Search for the cell housing the specified text and yield its [x, y] center coordinate. 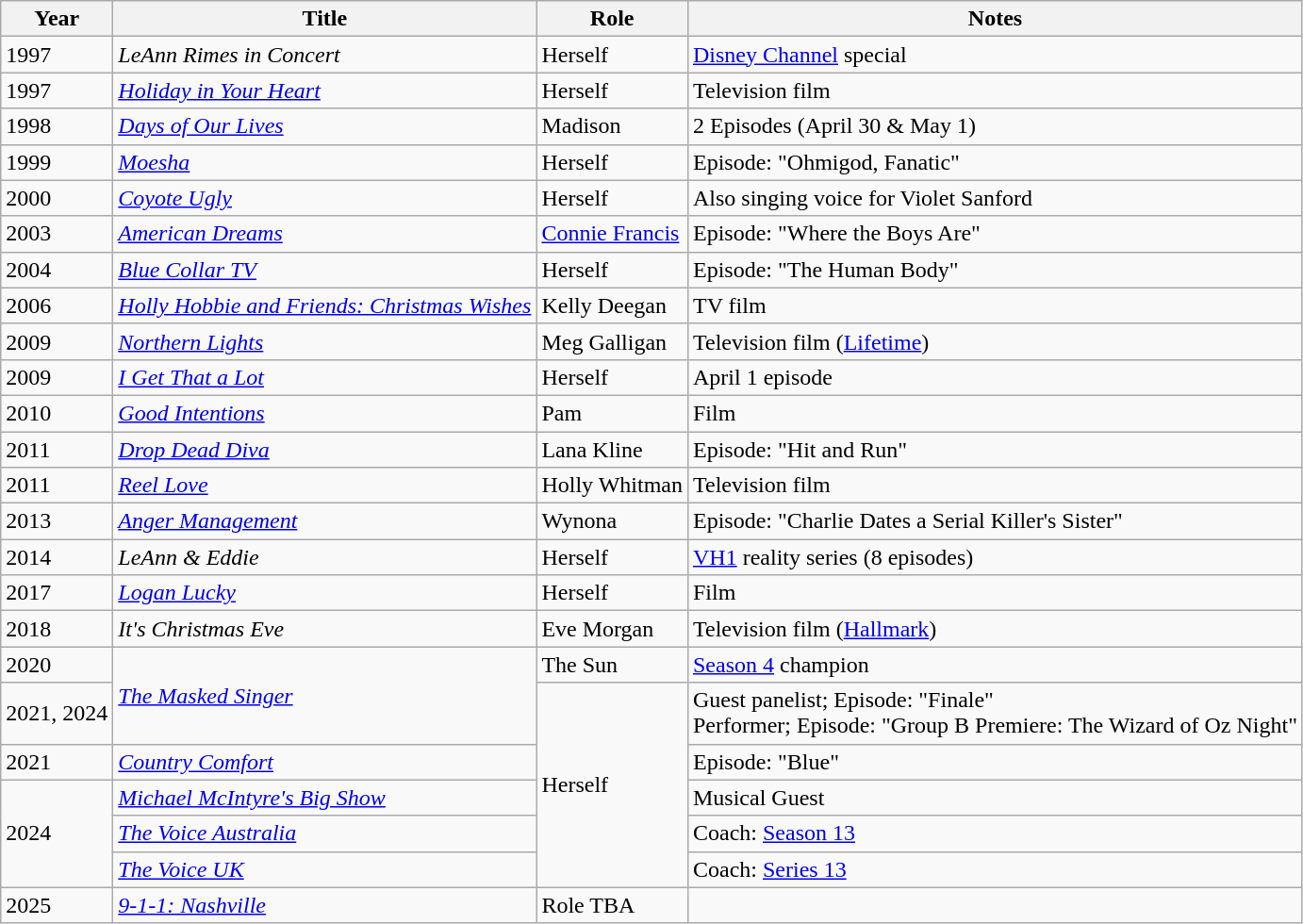
Role TBA [613, 905]
Holiday in Your Heart [324, 91]
1998 [57, 126]
2003 [57, 234]
Wynona [613, 521]
The Masked Singer [324, 696]
Moesha [324, 162]
Episode: "Where the Boys Are" [995, 234]
Episode: "Blue" [995, 762]
Guest panelist; Episode: "Finale"Performer; Episode: "Group B Premiere: The Wizard of Oz Night" [995, 713]
2006 [57, 305]
LeAnn & Eddie [324, 557]
Drop Dead Diva [324, 450]
Notes [995, 19]
Coyote Ugly [324, 198]
Lana Kline [613, 450]
2021, 2024 [57, 713]
Kelly Deegan [613, 305]
Episode: "Hit and Run" [995, 450]
Television film (Lifetime) [995, 341]
LeAnn Rimes in Concert [324, 55]
Connie Francis [613, 234]
Title [324, 19]
Holly Hobbie and Friends: Christmas Wishes [324, 305]
Musical Guest [995, 798]
2010 [57, 413]
Good Intentions [324, 413]
Days of Our Lives [324, 126]
2024 [57, 833]
2021 [57, 762]
Eve Morgan [613, 629]
Episode: "Charlie Dates a Serial Killer's Sister" [995, 521]
Disney Channel special [995, 55]
Coach: Season 13 [995, 833]
2020 [57, 665]
2004 [57, 270]
The Voice UK [324, 869]
Pam [613, 413]
It's Christmas Eve [324, 629]
Episode: "Ohmigod, Fanatic" [995, 162]
Also singing voice for Violet Sanford [995, 198]
Year [57, 19]
Meg Galligan [613, 341]
2018 [57, 629]
Coach: Series 13 [995, 869]
2013 [57, 521]
Logan Lucky [324, 593]
The Sun [613, 665]
April 1 episode [995, 377]
Reel Love [324, 486]
Country Comfort [324, 762]
Northern Lights [324, 341]
Anger Management [324, 521]
American Dreams [324, 234]
2017 [57, 593]
Season 4 champion [995, 665]
2014 [57, 557]
Television film (Hallmark) [995, 629]
9-1-1: Nashville [324, 905]
Blue Collar TV [324, 270]
VH1 reality series (8 episodes) [995, 557]
TV film [995, 305]
I Get That a Lot [324, 377]
2 Episodes (April 30 & May 1) [995, 126]
2025 [57, 905]
1999 [57, 162]
2000 [57, 198]
Episode: "The Human Body" [995, 270]
Michael McIntyre's Big Show [324, 798]
The Voice Australia [324, 833]
Holly Whitman [613, 486]
Madison [613, 126]
Role [613, 19]
